Identify which cell holds the provided text, then report its (x, y) central coordinate. 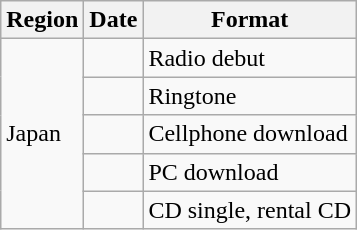
Japan (42, 134)
Region (42, 20)
Ringtone (250, 96)
Cellphone download (250, 134)
Radio debut (250, 58)
CD single, rental CD (250, 210)
Date (114, 20)
PC download (250, 172)
Format (250, 20)
